Extract the (x, y) coordinate from the center of the cell holding the provided text.  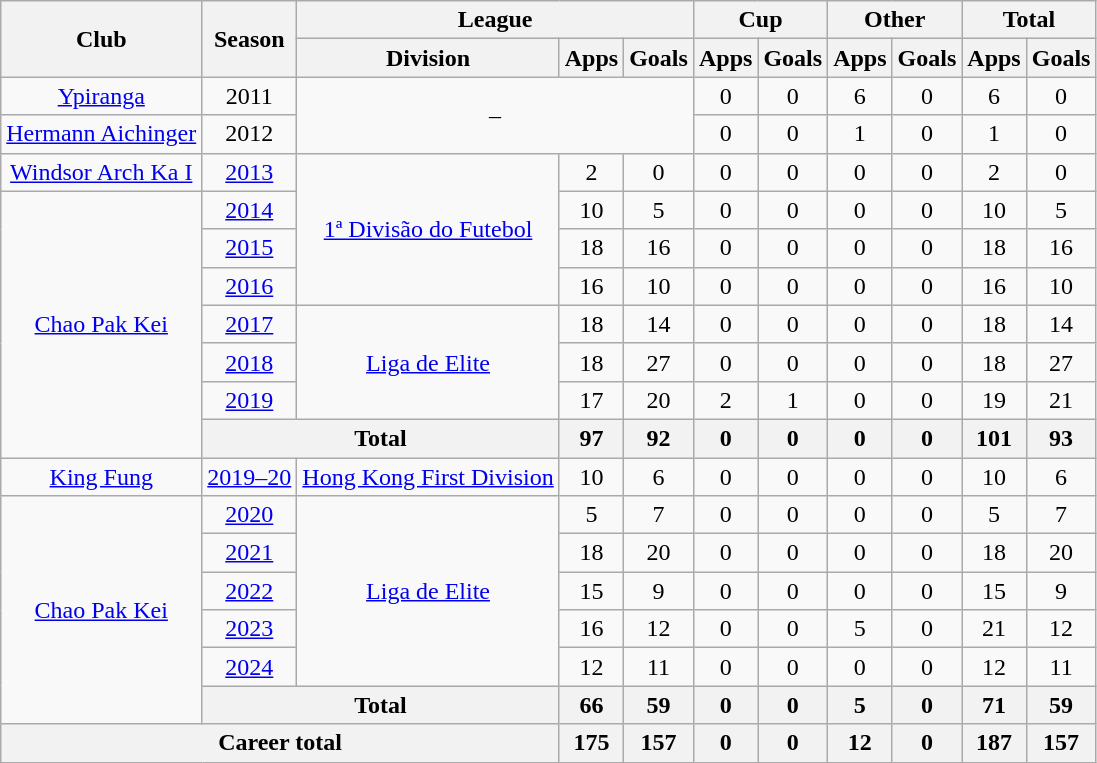
2016 (250, 286)
92 (659, 438)
Hong Kong First Division (428, 477)
97 (591, 438)
2013 (250, 172)
93 (1061, 438)
Ypiranga (102, 96)
71 (994, 705)
Division (428, 58)
66 (591, 705)
2022 (250, 591)
2014 (250, 210)
17 (591, 400)
101 (994, 438)
19 (994, 400)
Club (102, 39)
2012 (250, 134)
2019 (250, 400)
King Fung (102, 477)
Career total (280, 743)
Hermann Aichinger (102, 134)
2017 (250, 324)
175 (591, 743)
Cup (760, 20)
2024 (250, 667)
2018 (250, 362)
Windsor Arch Ka I (102, 172)
187 (994, 743)
Other (895, 20)
2021 (250, 553)
League (496, 20)
2019–20 (250, 477)
2011 (250, 96)
1ª Divisão do Futebol (428, 229)
2020 (250, 515)
Season (250, 39)
– (496, 115)
2015 (250, 248)
2023 (250, 629)
